Pinpoint the cell where the given text exists, returning its [x, y] midpoint coordinate. 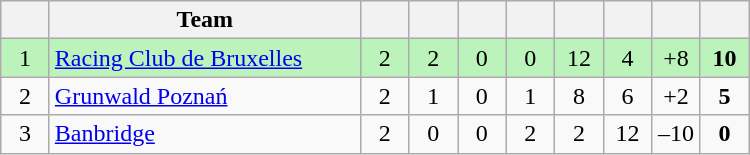
Grunwald Poznań [204, 96]
Team [204, 20]
–10 [676, 134]
4 [628, 58]
6 [628, 96]
8 [580, 96]
+2 [676, 96]
5 [724, 96]
+8 [676, 58]
Racing Club de Bruxelles [204, 58]
Banbridge [204, 134]
10 [724, 58]
3 [26, 134]
